For the text-containing cell, return its midpoint in [X, Y] coordinate format. 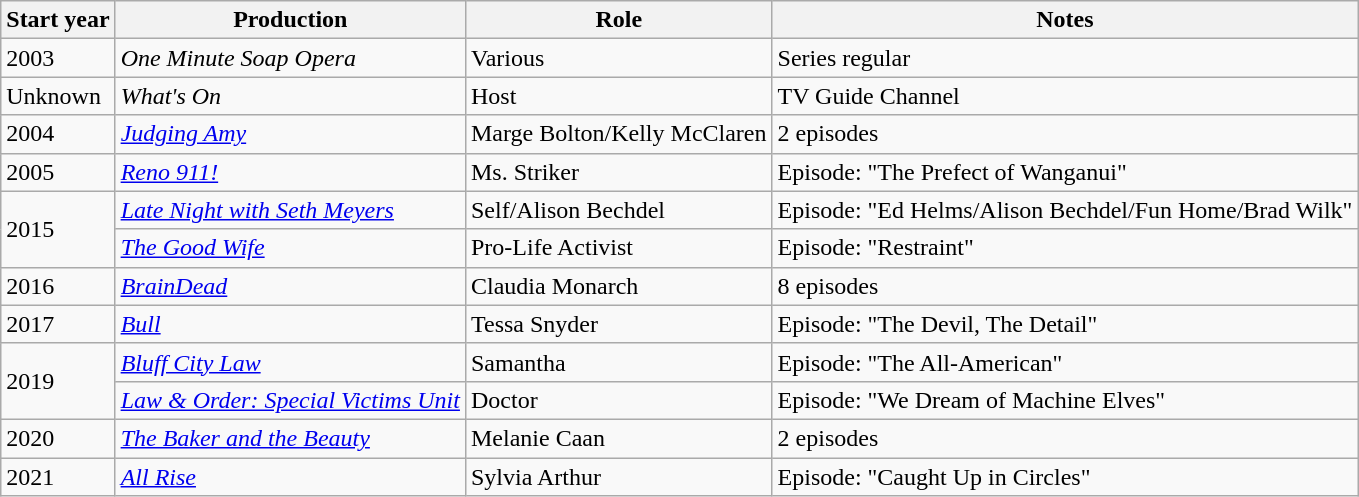
2017 [58, 324]
One Minute Soap Opera [290, 58]
Melanie Caan [618, 438]
Tessa Snyder [618, 324]
Various [618, 58]
Episode: "The Devil, The Detail" [1065, 324]
2005 [58, 172]
Law & Order: Special Victims Unit [290, 400]
What's On [290, 96]
Bull [290, 324]
Episode: "Caught Up in Circles" [1065, 477]
Role [618, 20]
Late Night with Seth Meyers [290, 210]
Samantha [618, 362]
8 episodes [1065, 286]
Episode: "Ed Helms/Alison Bechdel/Fun Home/Brad Wilk" [1065, 210]
All Rise [290, 477]
Reno 911! [290, 172]
2003 [58, 58]
Episode: "The All-American" [1065, 362]
The Good Wife [290, 248]
Doctor [618, 400]
Pro-Life Activist [618, 248]
Episode: "Restraint" [1065, 248]
The Baker and the Beauty [290, 438]
2015 [58, 229]
2020 [58, 438]
BrainDead [290, 286]
Claudia Monarch [618, 286]
2021 [58, 477]
Series regular [1065, 58]
Episode: "We Dream of Machine Elves" [1065, 400]
Sylvia Arthur [618, 477]
Bluff City Law [290, 362]
Notes [1065, 20]
Host [618, 96]
Unknown [58, 96]
Production [290, 20]
Marge Bolton/Kelly McClaren [618, 134]
2004 [58, 134]
2016 [58, 286]
Episode: "The Prefect of Wanganui" [1065, 172]
Judging Amy [290, 134]
2019 [58, 381]
Ms. Striker [618, 172]
TV Guide Channel [1065, 96]
Start year [58, 20]
Self/Alison Bechdel [618, 210]
